Pinpoint the cell where the given text exists, returning its (X, Y) midpoint coordinate. 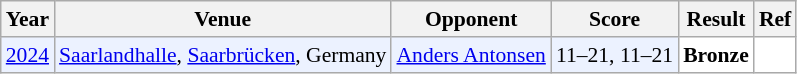
Anders Antonsen (470, 55)
Opponent (470, 19)
Bronze (716, 55)
11–21, 11–21 (614, 55)
2024 (28, 55)
Venue (222, 19)
Ref (775, 19)
Year (28, 19)
Result (716, 19)
Saarlandhalle, Saarbrücken, Germany (222, 55)
Score (614, 19)
